Determine the [X, Y] coordinate at the center of the cell enclosing the given text.  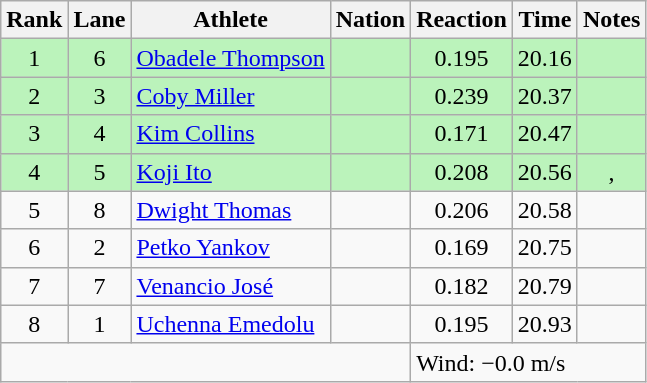
, [611, 172]
20.75 [544, 248]
20.47 [544, 134]
Time [544, 20]
Obadele Thompson [230, 58]
Wind: −0.0 m/s [528, 362]
0.239 [462, 96]
0.169 [462, 248]
Uchenna Emedolu [230, 324]
Nation [370, 20]
0.206 [462, 210]
Reaction [462, 20]
0.182 [462, 286]
20.79 [544, 286]
0.208 [462, 172]
Koji Ito [230, 172]
Kim Collins [230, 134]
Venancio José [230, 286]
0.171 [462, 134]
Lane [100, 20]
Notes [611, 20]
Athlete [230, 20]
20.56 [544, 172]
20.37 [544, 96]
Coby Miller [230, 96]
Rank [34, 20]
Dwight Thomas [230, 210]
20.16 [544, 58]
20.58 [544, 210]
20.93 [544, 324]
Petko Yankov [230, 248]
